Return the [X, Y] coordinate for the center point of the cell that contains the specified text.  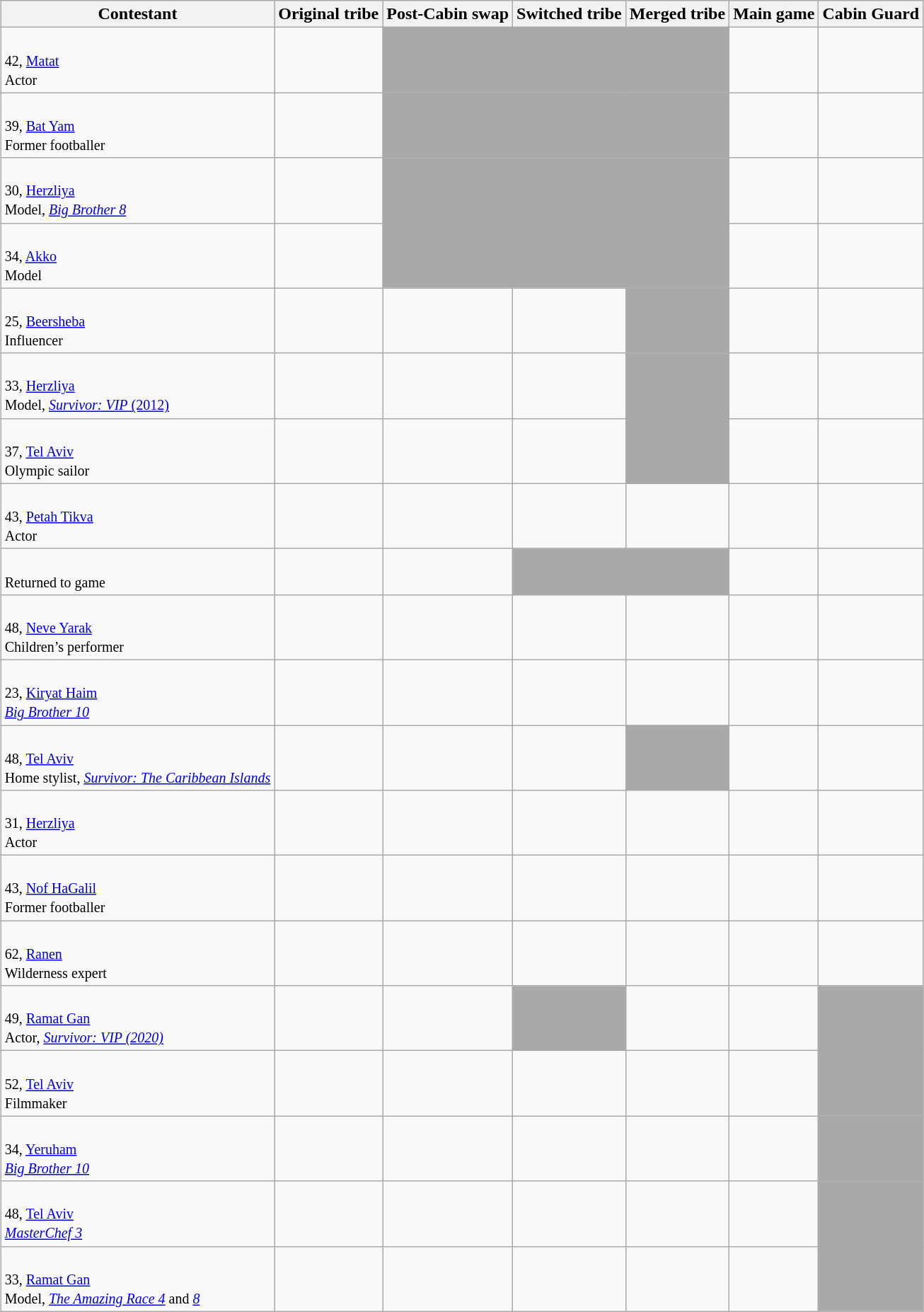
Original tribe [328, 14]
31, HerzliyaActor [137, 823]
33, Ramat GanModel, The Amazing Race 4 and 8 [137, 1279]
Main game [774, 14]
Switched tribe [570, 14]
30, HerzliyaModel, Big Brother 8 [137, 190]
62, RanenWilderness expert [137, 953]
Merged tribe [677, 14]
Cabin Guard [871, 14]
Post-Cabin swap [448, 14]
Contestant [137, 14]
34, YeruhamBig Brother 10 [137, 1149]
37, Tel AvivOlympic sailor [137, 451]
33, HerzliyaModel, Survivor: VIP (2012) [137, 386]
23, Kiryat HaimBig Brother 10 [137, 692]
48, Tel Aviv MasterChef 3 [137, 1214]
39, Bat YamFormer footballer [137, 125]
52, Tel AvivFilmmaker [137, 1083]
34, AkkoModel [137, 255]
Returned to game [137, 572]
25, BeershebaInfluencer [137, 321]
48, Neve YarakChildren’s performer [137, 627]
49, Ramat GanActor, Survivor: VIP (2020) [137, 1018]
43, Petah TikvaActor [137, 516]
48, Tel AvivHome stylist, Survivor: The Caribbean Islands [137, 757]
43, Nof HaGalilFormer footballer [137, 888]
42, MatatActor [137, 60]
